Provide the (X, Y) coordinate of the cell's center where the given text is located.  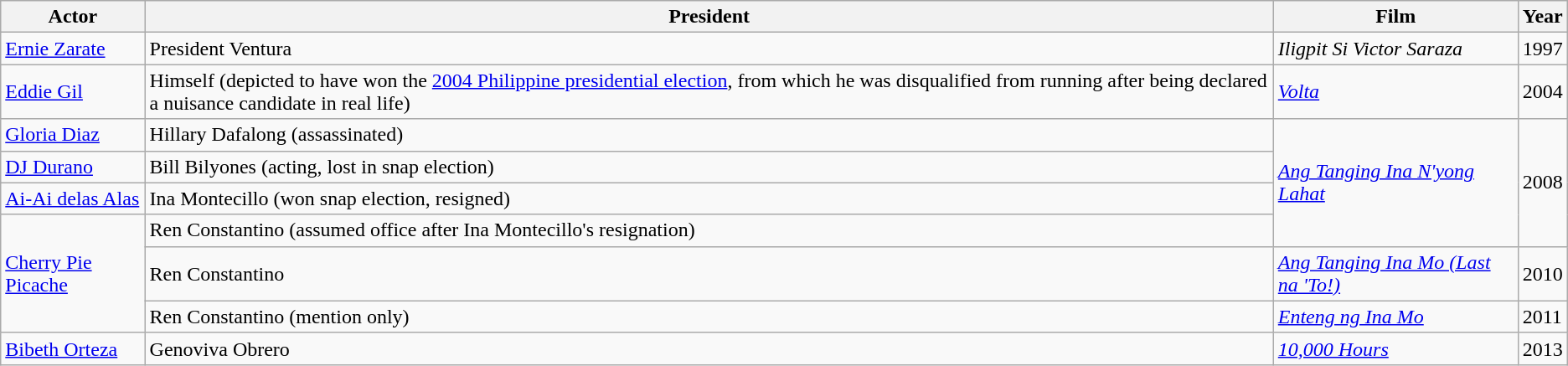
Ren Constantino (mention only) (709, 317)
2004 (1543, 92)
2011 (1543, 317)
Eddie Gil (73, 92)
DJ Durano (73, 167)
Iligpit Si Victor Saraza (1395, 49)
Ina Montecillo (won snap election, resigned) (709, 198)
Ren Constantino (assumed office after Ina Montecillo's resignation) (709, 230)
Hillary Dafalong (assassinated) (709, 135)
Ai-Ai delas Alas (73, 198)
President Ventura (709, 49)
Bill Bilyones (acting, lost in snap election) (709, 167)
2008 (1543, 183)
Volta (1395, 92)
Ang Tanging Ina N'yong Lahat (1395, 183)
Film (1395, 17)
Ren Constantino (709, 273)
2013 (1543, 348)
Bibeth Orteza (73, 348)
Genoviva Obrero (709, 348)
Year (1543, 17)
1997 (1543, 49)
Gloria Diaz (73, 135)
Cherry Pie Picache (73, 273)
President (709, 17)
Enteng ng Ina Mo (1395, 317)
Ernie Zarate (73, 49)
10,000 Hours (1395, 348)
Actor (73, 17)
Ang Tanging Ina Mo (Last na 'To!) (1395, 273)
2010 (1543, 273)
